Scan for the cell matching the given text and deliver its [x, y] coordinate at center. 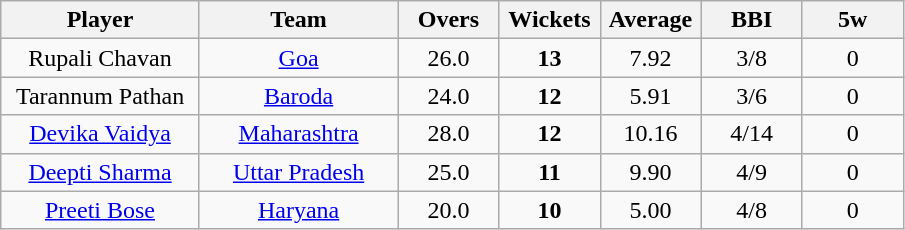
20.0 [448, 210]
Preeti Bose [100, 210]
BBI [752, 20]
26.0 [448, 58]
4/9 [752, 172]
4/8 [752, 210]
5w [852, 20]
28.0 [448, 134]
Wickets [550, 20]
7.92 [650, 58]
Rupali Chavan [100, 58]
Overs [448, 20]
13 [550, 58]
11 [550, 172]
Goa [298, 58]
Tarannum Pathan [100, 96]
3/6 [752, 96]
Maharashtra [298, 134]
5.00 [650, 210]
Devika Vaidya [100, 134]
4/14 [752, 134]
9.90 [650, 172]
5.91 [650, 96]
25.0 [448, 172]
Average [650, 20]
Deepti Sharma [100, 172]
10 [550, 210]
3/8 [752, 58]
Uttar Pradesh [298, 172]
24.0 [448, 96]
Baroda [298, 96]
10.16 [650, 134]
Player [100, 20]
Team [298, 20]
Haryana [298, 210]
